Find where the given text appears and provide that cell's center as [X, Y] coordinate. 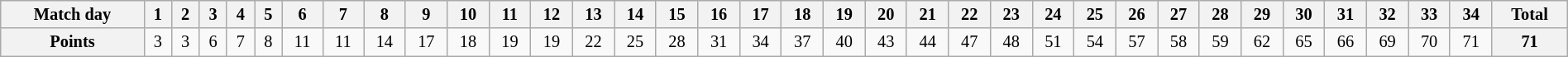
26 [1136, 14]
12 [552, 14]
Total [1530, 14]
70 [1429, 42]
65 [1303, 42]
54 [1095, 42]
16 [719, 14]
2 [185, 14]
21 [928, 14]
Points [73, 42]
23 [1012, 14]
40 [844, 42]
59 [1221, 42]
57 [1136, 42]
43 [887, 42]
15 [676, 14]
37 [802, 42]
9 [427, 14]
29 [1262, 14]
20 [887, 14]
33 [1429, 14]
47 [969, 42]
24 [1054, 14]
44 [928, 42]
13 [594, 14]
30 [1303, 14]
69 [1388, 42]
5 [268, 14]
48 [1012, 42]
51 [1054, 42]
4 [240, 14]
66 [1346, 42]
10 [468, 14]
27 [1179, 14]
1 [157, 14]
62 [1262, 42]
58 [1179, 42]
Match day [73, 14]
32 [1388, 14]
